Return the [X, Y] coordinate for the center point of the cell that contains the specified text.  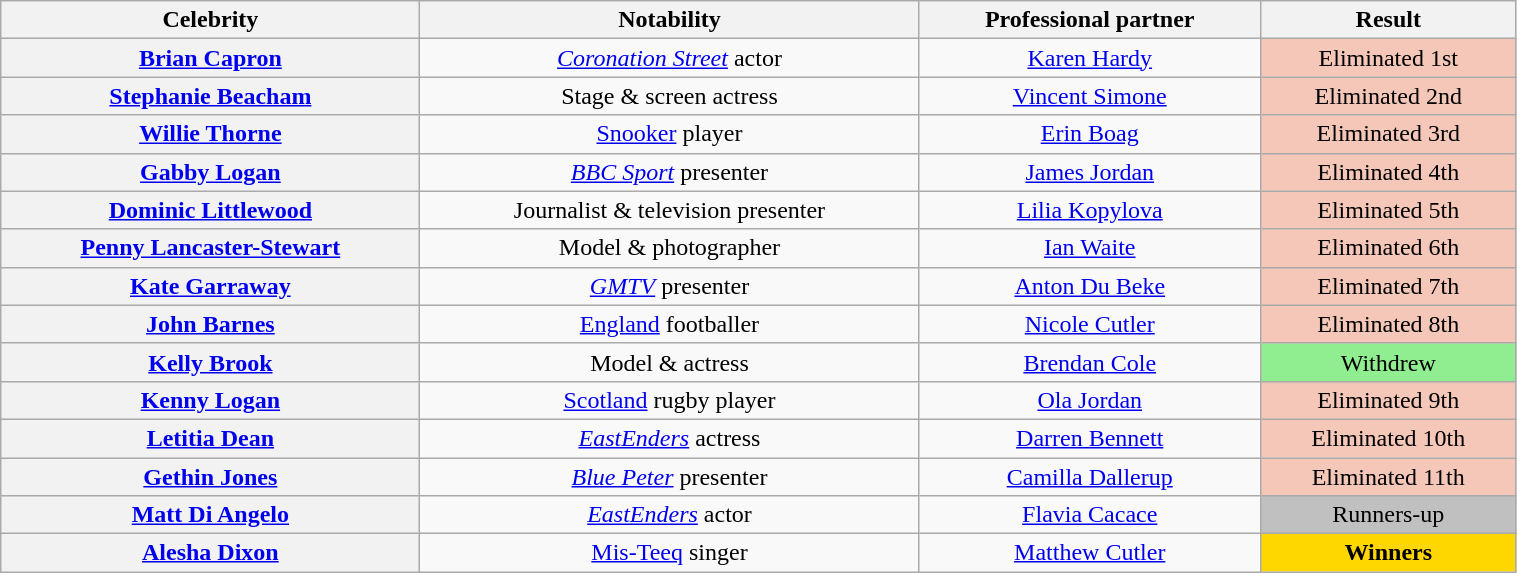
Penny Lancaster-Stewart [210, 248]
EastEnders actor [670, 515]
Snooker player [670, 134]
James Jordan [1090, 172]
Winners [1388, 553]
Result [1388, 20]
Vincent Simone [1090, 96]
Notability [670, 20]
Ola Jordan [1090, 400]
Ian Waite [1090, 248]
Matt Di Angelo [210, 515]
Brendan Cole [1090, 362]
Stephanie Beacham [210, 96]
Eliminated 8th [1388, 324]
Kate Garraway [210, 286]
Camilla Dallerup [1090, 477]
Gabby Logan [210, 172]
Celebrity [210, 20]
BBC Sport presenter [670, 172]
Eliminated 2nd [1388, 96]
John Barnes [210, 324]
Alesha Dixon [210, 553]
Mis-Teeq singer [670, 553]
Matthew Cutler [1090, 553]
Coronation Street actor [670, 58]
Gethin Jones [210, 477]
Professional partner [1090, 20]
Willie Thorne [210, 134]
Stage & screen actress [670, 96]
Anton Du Beke [1090, 286]
Eliminated 3rd [1388, 134]
Eliminated 1st [1388, 58]
Withdrew [1388, 362]
Model & actress [670, 362]
Eliminated 4th [1388, 172]
Eliminated 9th [1388, 400]
Eliminated 6th [1388, 248]
Model & photographer [670, 248]
Lilia Kopylova [1090, 210]
Kelly Brook [210, 362]
Blue Peter presenter [670, 477]
Karen Hardy [1090, 58]
Flavia Cacace [1090, 515]
Runners-up [1388, 515]
Eliminated 11th [1388, 477]
Eliminated 5th [1388, 210]
Darren Bennett [1090, 438]
England footballer [670, 324]
Erin Boag [1090, 134]
Brian Capron [210, 58]
EastEnders actress [670, 438]
Nicole Cutler [1090, 324]
Dominic Littlewood [210, 210]
Eliminated 10th [1388, 438]
Journalist & television presenter [670, 210]
GMTV presenter [670, 286]
Scotland rugby player [670, 400]
Kenny Logan [210, 400]
Eliminated 7th [1388, 286]
Letitia Dean [210, 438]
